Extract the (x, y) coordinate from the center of the cell holding the provided text.  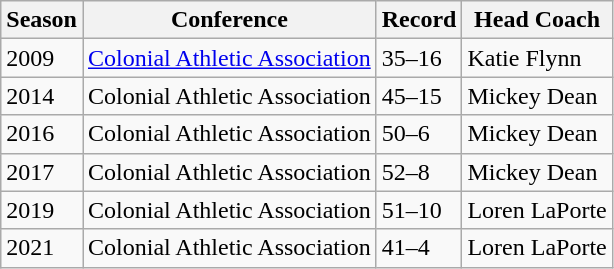
2019 (42, 210)
50–6 (419, 134)
2017 (42, 172)
Katie Flynn (537, 58)
2009 (42, 58)
41–4 (419, 248)
Head Coach (537, 20)
Season (42, 20)
45–15 (419, 96)
2021 (42, 248)
2016 (42, 134)
51–10 (419, 210)
Conference (229, 20)
52–8 (419, 172)
Record (419, 20)
2014 (42, 96)
35–16 (419, 58)
